Determine the (x, y) coordinate at the center of the cell enclosing the given text.  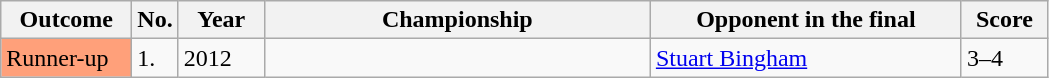
Opponent in the final (806, 20)
3–4 (1004, 58)
1. (155, 58)
Outcome (66, 20)
Championship (457, 20)
Stuart Bingham (806, 58)
Score (1004, 20)
2012 (221, 58)
Year (221, 20)
No. (155, 20)
Runner-up (66, 58)
